Return the (x, y) coordinate for the center point of the cell that contains the specified text.  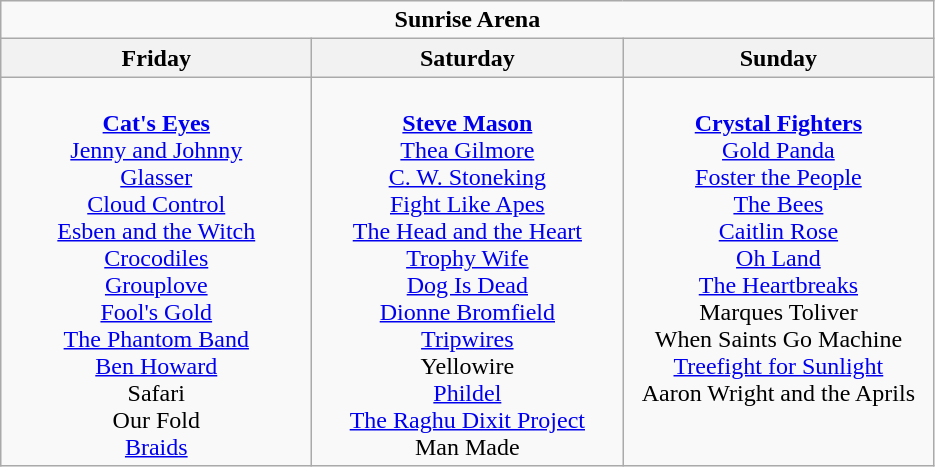
Sunrise Arena (468, 20)
Friday (156, 58)
Sunday (778, 58)
Saturday (468, 58)
